Capture the cell that displays the provided text and extract its (x, y) central coordinate. 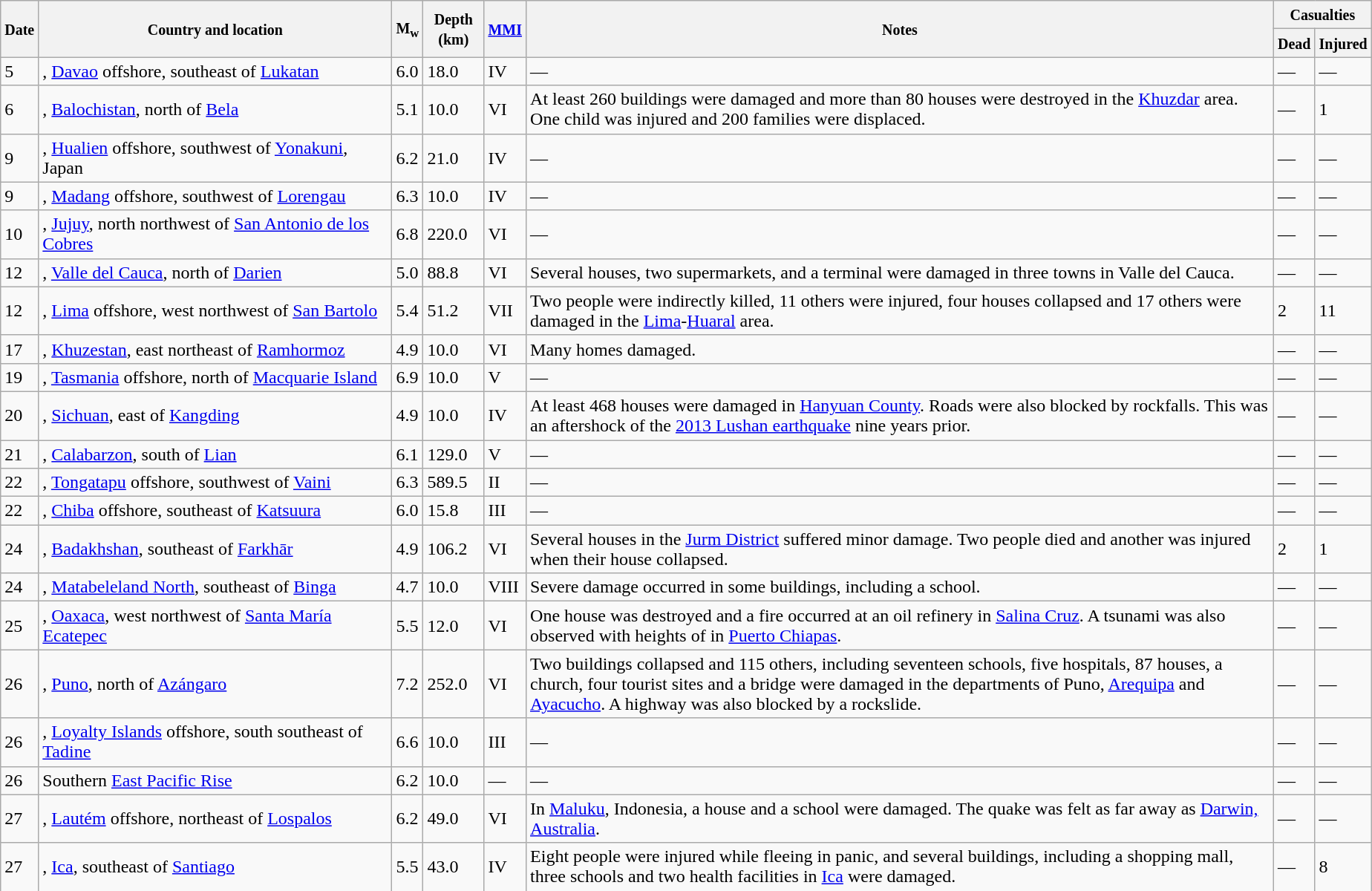
In Maluku, Indonesia, a house and a school were damaged. The quake was felt as far away as Darwin, Australia. (900, 818)
49.0 (454, 818)
, Badakhshan, southeast of Farkhār (215, 549)
20 (19, 416)
10 (19, 235)
, Puno, north of Azángaro (215, 684)
II (505, 483)
, Oaxaca, west northwest of Santa María Ecatepec (215, 625)
One house was destroyed and a fire occurred at an oil refinery in Salina Cruz. A tsunami was also observed with heights of in Puerto Chiapas. (900, 625)
Notes (900, 29)
7.2 (408, 684)
Casualties (1322, 15)
, Loyalty Islands offshore, south southeast of Tadine (215, 742)
, Lautém offshore, northeast of Lospalos (215, 818)
43.0 (454, 867)
MMI (505, 29)
Southern East Pacific Rise (215, 780)
, Khuzestan, east northeast of Ramhormoz (215, 349)
, Calabarzon, south of Lian (215, 454)
589.5 (454, 483)
Two people were indirectly killed, 11 others were injured, four houses collapsed and 17 others were damaged in the Lima-Huaral area. (900, 310)
, Matabeleland North, southeast of Binga (215, 587)
Severe damage occurred in some buildings, including a school. (900, 587)
6.9 (408, 377)
Date (19, 29)
, Davao offshore, southeast of Lukatan (215, 71)
5 (19, 71)
Country and location (215, 29)
21 (19, 454)
Many homes damaged. (900, 349)
Injured (1343, 43)
, Madang offshore, southwest of Lorengau (215, 196)
4.7 (408, 587)
, Jujuy, north northwest of San Antonio de los Cobres (215, 235)
8 (1343, 867)
, Tongatapu offshore, southwest of Vaini (215, 483)
5.1 (408, 110)
5.4 (408, 310)
Mw (408, 29)
12.0 (454, 625)
6.6 (408, 742)
VII (505, 310)
, Tasmania offshore, north of Macquarie Island (215, 377)
, Sichuan, east of Kangding (215, 416)
25 (19, 625)
, Hualien offshore, southwest of Yonakuni, Japan (215, 157)
17 (19, 349)
252.0 (454, 684)
19 (19, 377)
Depth (km) (454, 29)
Several houses in the Jurm District suffered minor damage. Two people died and another was injured when their house collapsed. (900, 549)
129.0 (454, 454)
6.1 (408, 454)
11 (1343, 310)
, Chiba offshore, southeast of Katsuura (215, 511)
6 (19, 110)
220.0 (454, 235)
, Lima offshore, west northwest of San Bartolo (215, 310)
Dead (1294, 43)
5.0 (408, 272)
VIII (505, 587)
51.2 (454, 310)
106.2 (454, 549)
88.8 (454, 272)
18.0 (454, 71)
15.8 (454, 511)
, Ica, southeast of Santiago (215, 867)
6.8 (408, 235)
Several houses, two supermarkets, and a terminal were damaged in three towns in Valle del Cauca. (900, 272)
, Balochistan, north of Bela (215, 110)
21.0 (454, 157)
, Valle del Cauca, north of Darien (215, 272)
